Return [X, Y] of the center of cell containing provided text 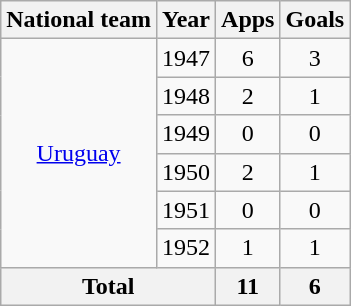
1951 [186, 210]
1952 [186, 248]
1950 [186, 172]
11 [248, 286]
Apps [248, 20]
1949 [186, 134]
Uruguay [79, 153]
3 [315, 58]
National team [79, 20]
1948 [186, 96]
Total [108, 286]
Goals [315, 20]
Year [186, 20]
1947 [186, 58]
